Provide the [x, y] coordinate of the cell's center where the given text is located.  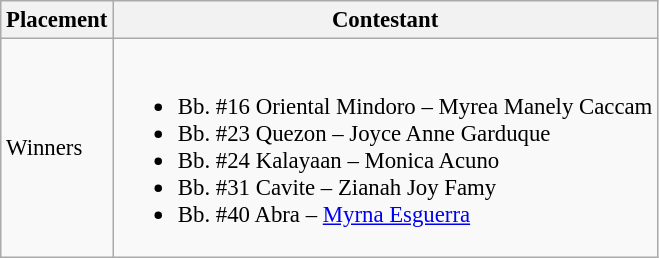
Winners [57, 148]
Placement [57, 20]
Contestant [386, 20]
